Capture the cell that displays the provided text and extract its [X, Y] central coordinate. 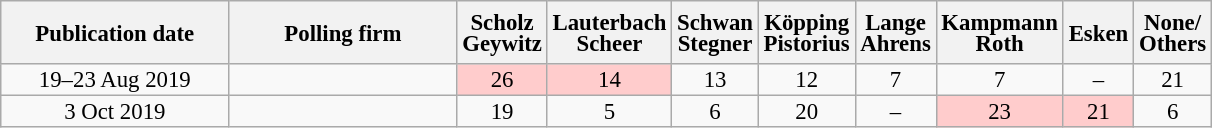
12 [806, 80]
5 [609, 112]
Esken [1098, 32]
Polling firm [343, 32]
KampmannRoth [1000, 32]
19–23 Aug 2019 [115, 80]
19 [502, 112]
SchwanStegner [716, 32]
23 [1000, 112]
3 Oct 2019 [115, 112]
LangeAhrens [896, 32]
20 [806, 112]
KöppingPistorius [806, 32]
13 [716, 80]
26 [502, 80]
14 [609, 80]
ScholzGeywitz [502, 32]
None/Others [1173, 32]
Publication date [115, 32]
LauterbachScheer [609, 32]
